Pinpoint the cell where the given text exists, returning its (X, Y) midpoint coordinate. 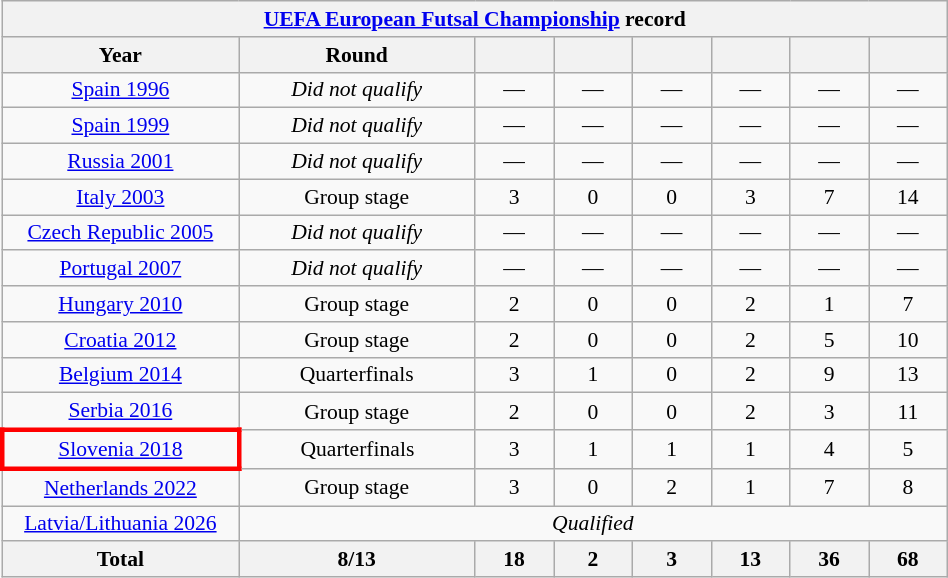
Italy 2003 (120, 197)
11 (908, 412)
Hungary 2010 (120, 304)
68 (908, 560)
Russia 2001 (120, 162)
Round (356, 55)
Qualified (592, 524)
UEFA European Futsal Championship record (474, 19)
36 (830, 560)
4 (830, 450)
8/13 (356, 560)
18 (514, 560)
Year (120, 55)
Slovenia 2018 (120, 450)
14 (908, 197)
9 (830, 375)
Croatia 2012 (120, 340)
Serbia 2016 (120, 412)
8 (908, 488)
Total (120, 560)
10 (908, 340)
Belgium 2014 (120, 375)
Portugal 2007 (120, 269)
Latvia/Lithuania 2026 (120, 524)
Netherlands 2022 (120, 488)
Spain 1996 (120, 90)
Czech Republic 2005 (120, 233)
Spain 1999 (120, 126)
